Provide the (X, Y) coordinate of the cell's center where the given text is located.  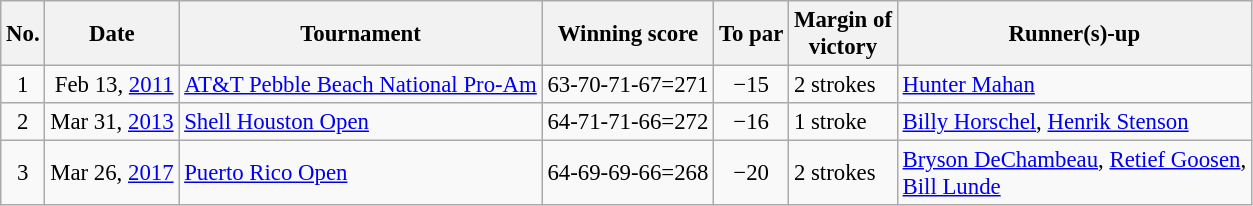
−15 (752, 85)
1 stroke (844, 122)
Margin ofvictory (844, 34)
Mar 31, 2013 (112, 122)
64-71-71-66=272 (628, 122)
Mar 26, 2017 (112, 174)
2 (23, 122)
Tournament (360, 34)
Feb 13, 2011 (112, 85)
To par (752, 34)
Bryson DeChambeau, Retief Goosen, Bill Lunde (1074, 174)
64-69-69-66=268 (628, 174)
Shell Houston Open (360, 122)
No. (23, 34)
AT&T Pebble Beach National Pro-Am (360, 85)
Puerto Rico Open (360, 174)
Billy Horschel, Henrik Stenson (1074, 122)
Hunter Mahan (1074, 85)
1 (23, 85)
Date (112, 34)
63-70-71-67=271 (628, 85)
Winning score (628, 34)
Runner(s)-up (1074, 34)
−16 (752, 122)
3 (23, 174)
−20 (752, 174)
